Search for the cell housing the specified text and yield its (x, y) center coordinate. 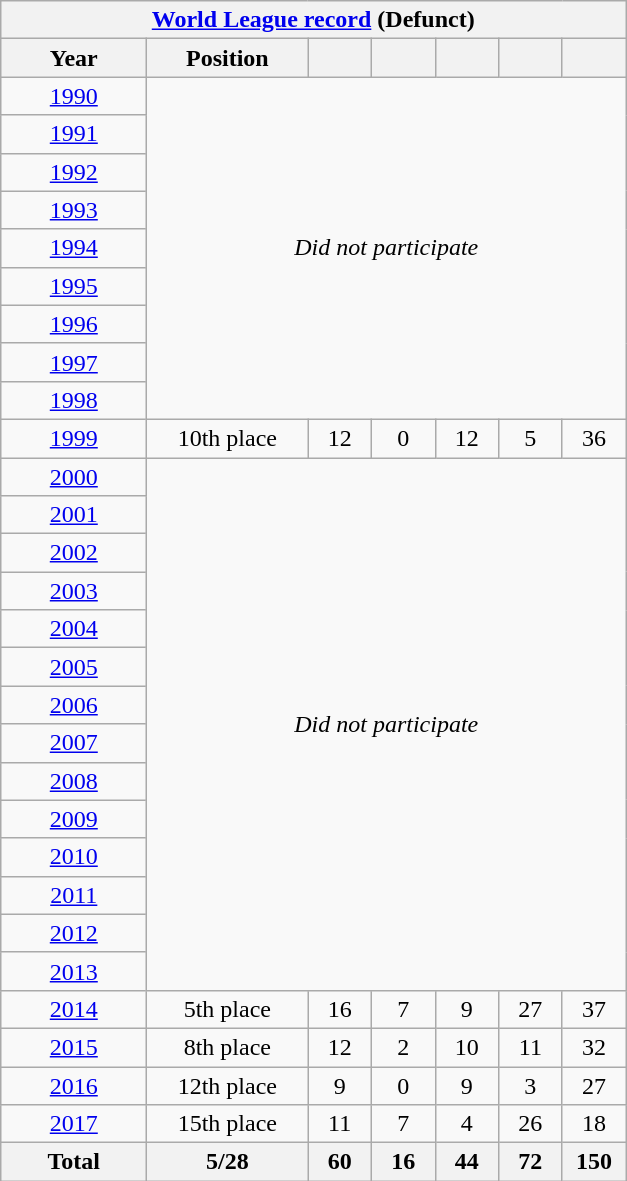
5th place (228, 1009)
2014 (74, 1009)
44 (467, 1162)
5/28 (228, 1162)
2 (403, 1047)
12th place (228, 1085)
26 (531, 1124)
Position (228, 58)
2017 (74, 1124)
72 (531, 1162)
36 (594, 438)
18 (594, 1124)
2007 (74, 743)
37 (594, 1009)
2012 (74, 933)
10th place (228, 438)
1990 (74, 96)
4 (467, 1124)
2006 (74, 705)
2015 (74, 1047)
1994 (74, 248)
1991 (74, 134)
Total (74, 1162)
1992 (74, 172)
2010 (74, 857)
2008 (74, 781)
2000 (74, 477)
60 (340, 1162)
2002 (74, 553)
10 (467, 1047)
2013 (74, 971)
2011 (74, 895)
1997 (74, 362)
32 (594, 1047)
2016 (74, 1085)
2009 (74, 819)
1995 (74, 286)
2003 (74, 591)
8th place (228, 1047)
2005 (74, 667)
World League record (Defunct) (314, 20)
15th place (228, 1124)
3 (531, 1085)
1999 (74, 438)
2004 (74, 629)
Year (74, 58)
1993 (74, 210)
1998 (74, 400)
150 (594, 1162)
1996 (74, 324)
5 (531, 438)
2001 (74, 515)
